For the text-containing cell, return its midpoint in (X, Y) coordinate format. 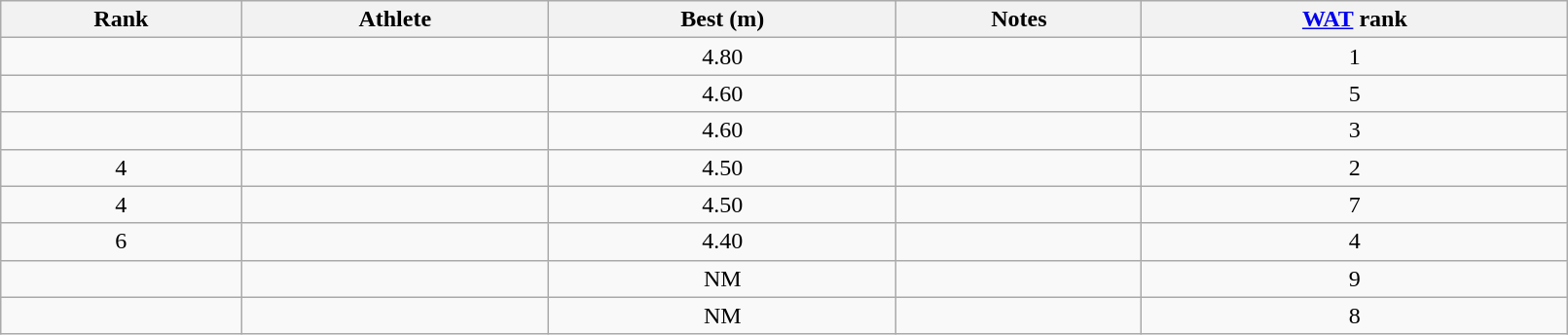
6 (121, 242)
WAT rank (1355, 19)
Athlete (395, 19)
2 (1355, 167)
8 (1355, 316)
5 (1355, 93)
7 (1355, 205)
4.40 (722, 242)
1 (1355, 56)
4.80 (722, 56)
Notes (1019, 19)
Rank (121, 19)
9 (1355, 279)
Best (m) (722, 19)
3 (1355, 130)
